Locate the cell with the specified text and output its (X, Y) center coordinate. 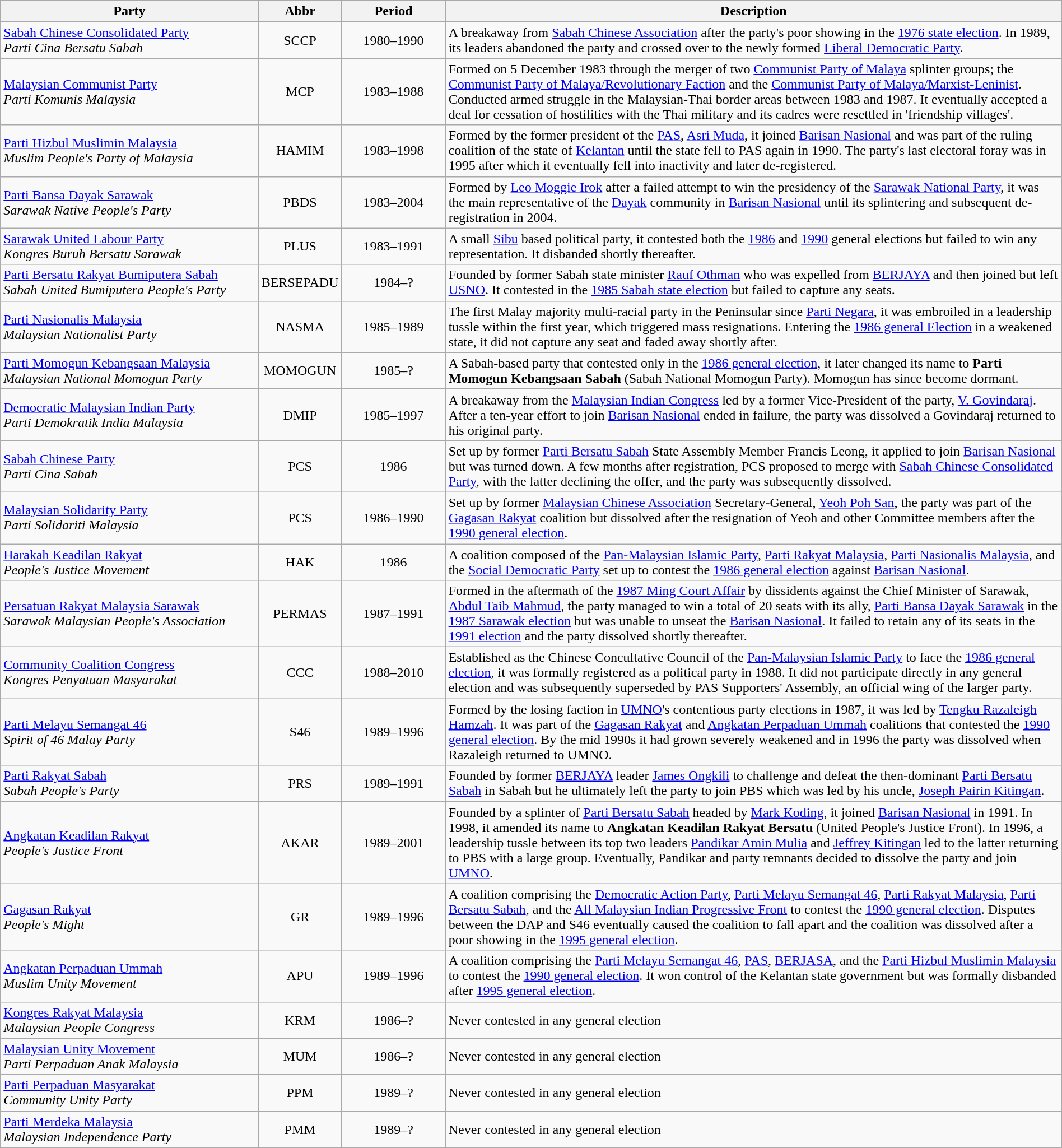
PRS (300, 783)
Parti Bersatu Rakyat Bumiputera SabahSabah United Bumiputera People's Party (129, 282)
CCC (300, 673)
MCP (300, 92)
DMIP (300, 415)
HAK (300, 561)
Description (753, 11)
1984–? (393, 282)
1989–2001 (393, 843)
MUM (300, 1057)
1985–1989 (393, 327)
Democratic Malaysian Indian PartyParti Demokratik India Malaysia (129, 415)
Harakah Keadilan RakyatPeople's Justice Movement (129, 561)
1983–1988 (393, 92)
Malaysian Solidarity PartyParti Solidariti Malaysia (129, 518)
NASMA (300, 327)
Malaysian Unity MovementParti Perpaduan Anak Malaysia (129, 1057)
Angkatan Perpaduan UmmahMuslim Unity Movement (129, 976)
SCCP (300, 40)
Kongres Rakyat MalaysiaMalaysian People Congress (129, 1020)
1983–1998 (393, 151)
Parti Rakyat SabahSabah People's Party (129, 783)
1985–? (393, 371)
Angkatan Keadilan RakyatPeople's Justice Front (129, 843)
Community Coalition CongressKongres Penyatuan Masyarakat (129, 673)
1980–1990 (393, 40)
Parti Bansa Dayak SarawakSarawak Native People's Party (129, 202)
Parti Merdeka MalaysiaMalaysian Independence Party (129, 1130)
Parti Melayu Semangat 46Spirit of 46 Malay Party (129, 732)
1987–1991 (393, 614)
HAMIM (300, 151)
PPM (300, 1093)
1988–2010 (393, 673)
PERMAS (300, 614)
1983–1991 (393, 247)
MOMOGUN (300, 371)
Period (393, 11)
S46 (300, 732)
Gagasan RakyatPeople's Might (129, 917)
1986–1990 (393, 518)
Persatuan Rakyat Malaysia SarawakSarawak Malaysian People's Association (129, 614)
1985–1997 (393, 415)
Sabah Chinese PartyParti Cina Sabah (129, 466)
PMM (300, 1130)
GR (300, 917)
KRM (300, 1020)
Sabah Chinese Consolidated PartyParti Cina Bersatu Sabah (129, 40)
PLUS (300, 247)
Abbr (300, 11)
Parti Nasionalis MalaysiaMalaysian Nationalist Party (129, 327)
Parti Momogun Kebangsaan MalaysiaMalaysian National Momogun Party (129, 371)
1983–2004 (393, 202)
BERSEPADU (300, 282)
Parti Hizbul Muslimin MalaysiaMuslim People's Party of Malaysia (129, 151)
Malaysian Communist PartyParti Komunis Malaysia (129, 92)
APU (300, 976)
PBDS (300, 202)
Sarawak United Labour PartyKongres Buruh Bersatu Sarawak (129, 247)
1989–1991 (393, 783)
AKAR (300, 843)
Party (129, 11)
Parti Perpaduan MasyarakatCommunity Unity Party (129, 1093)
